Capture the cell that displays the provided text and extract its [x, y] central coordinate. 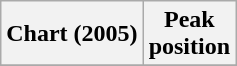
Peakposition [189, 34]
Chart (2005) [72, 34]
